Identify which cell holds the provided text, then report its (x, y) central coordinate. 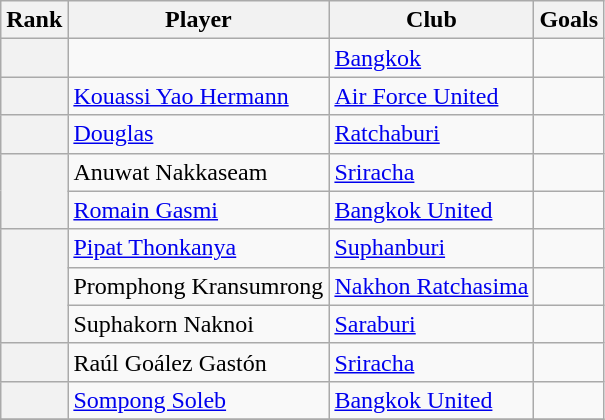
Player (198, 20)
Raúl Goález Gastón (198, 362)
Romain Gasmi (198, 210)
Ratchaburi (432, 134)
Promphong Kransumrong (198, 286)
Douglas (198, 134)
Kouassi Yao Hermann (198, 96)
Bangkok (432, 58)
Suphakorn Naknoi (198, 324)
Suphanburi (432, 248)
Air Force United (432, 96)
Goals (569, 20)
Sompong Soleb (198, 400)
Club (432, 20)
Pipat Thonkanya (198, 248)
Rank (34, 20)
Anuwat Nakkaseam (198, 172)
Nakhon Ratchasima (432, 286)
Saraburi (432, 324)
